Return the (x, y) coordinate for the center point of the cell that contains the specified text.  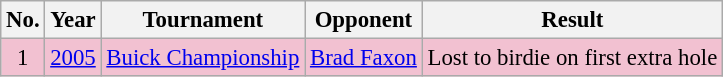
Year (73, 20)
1 (23, 58)
Tournament (203, 20)
Lost to birdie on first extra hole (572, 58)
Brad Faxon (364, 58)
Buick Championship (203, 58)
Result (572, 20)
2005 (73, 58)
Opponent (364, 20)
No. (23, 20)
